Provide the [x, y] coordinate of the cell's center where the given text is located.  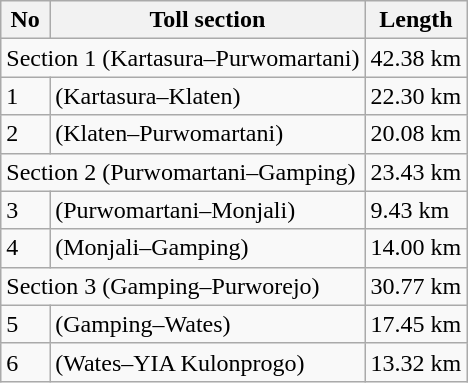
6 [26, 362]
Toll section [208, 20]
13.32 km [416, 362]
(Klaten–Purwomartani) [208, 134]
(Gamping–Wates) [208, 324]
23.43 km [416, 172]
Section 1 (Kartasura–Purwomartani) [183, 58]
22.30 km [416, 96]
Length [416, 20]
42.38 km [416, 58]
(Purwomartani–Monjali) [208, 210]
(Wates–YIA Kulonprogo) [208, 362]
20.08 km [416, 134]
9.43 km [416, 210]
14.00 km [416, 248]
(Monjali–Gamping) [208, 248]
Section 3 (Gamping–Purworejo) [183, 286]
2 [26, 134]
30.77 km [416, 286]
3 [26, 210]
4 [26, 248]
(Kartasura–Klaten) [208, 96]
5 [26, 324]
No [26, 20]
17.45 km [416, 324]
Section 2 (Purwomartani–Gamping) [183, 172]
1 [26, 96]
